Detect which cell encompasses the target text, then output its (X, Y) center coordinate. 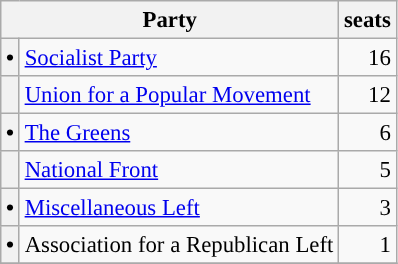
seats (368, 20)
Party (170, 20)
Union for a Popular Movement (178, 95)
6 (368, 133)
Socialist Party (178, 58)
National Front (178, 170)
1 (368, 245)
5 (368, 170)
16 (368, 58)
12 (368, 95)
Association for a Republican Left (178, 245)
The Greens (178, 133)
3 (368, 208)
Miscellaneous Left (178, 208)
